Locate the cell with the specified text and output its [X, Y] center coordinate. 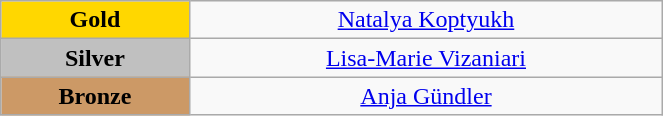
Natalya Koptyukh [426, 20]
Gold [95, 20]
Silver [95, 58]
Bronze [95, 96]
Anja Gündler [426, 96]
Lisa-Marie Vizaniari [426, 58]
